Pinpoint the cell where the given text exists, returning its (x, y) midpoint coordinate. 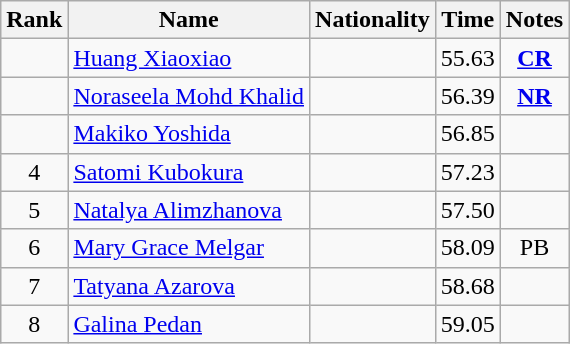
Notes (534, 20)
5 (34, 210)
Rank (34, 20)
7 (34, 286)
CR (534, 58)
8 (34, 324)
56.85 (468, 134)
Mary Grace Melgar (189, 248)
Name (189, 20)
Huang Xiaoxiao (189, 58)
Makiko Yoshida (189, 134)
Natalya Alimzhanova (189, 210)
Galina Pedan (189, 324)
6 (34, 248)
57.23 (468, 172)
57.50 (468, 210)
Satomi Kubokura (189, 172)
Time (468, 20)
4 (34, 172)
58.09 (468, 248)
PB (534, 248)
58.68 (468, 286)
NR (534, 96)
Nationality (373, 20)
59.05 (468, 324)
Tatyana Azarova (189, 286)
56.39 (468, 96)
55.63 (468, 58)
Noraseela Mohd Khalid (189, 96)
